Identify which cell holds the provided text, then report its [X, Y] central coordinate. 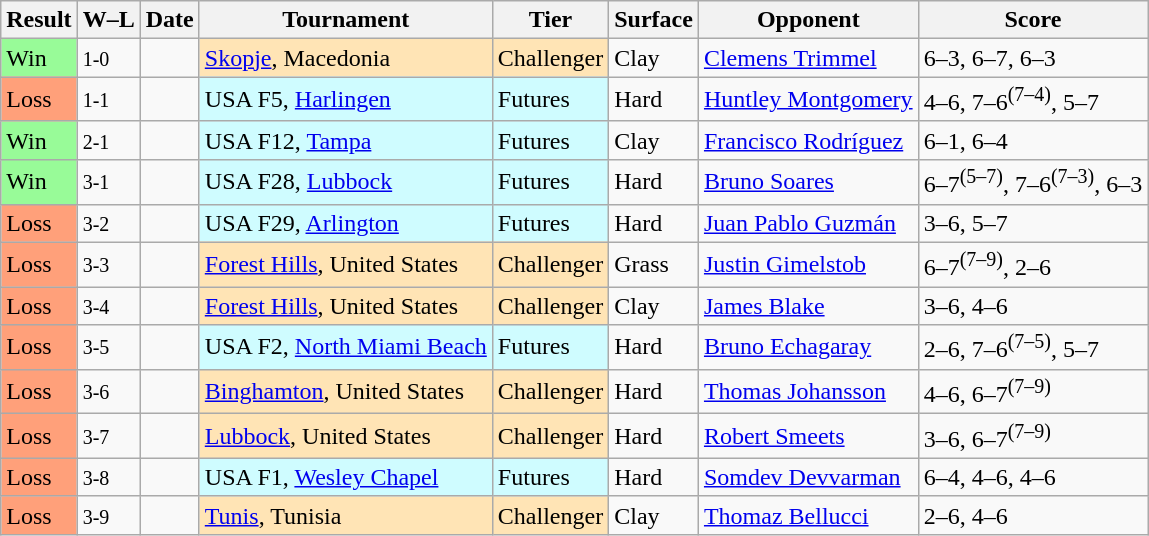
6–7(7–9), 2–6 [1033, 264]
Tunis, Tunisia [346, 515]
6–3, 6–7, 6–3 [1033, 58]
3-1 [108, 182]
Skopje, Macedonia [346, 58]
Tier [550, 20]
Francisco Rodríguez [808, 140]
Score [1033, 20]
Clemens Trimmel [808, 58]
James Blake [808, 306]
Bruno Echagaray [808, 348]
USA F29, Arlington [346, 223]
USA F1, Wesley Chapel [346, 477]
6–4, 4–6, 4–6 [1033, 477]
USA F28, Lubbock [346, 182]
USA F2, North Miami Beach [346, 348]
3-8 [108, 477]
6–1, 6–4 [1033, 140]
Huntley Montgomery [808, 100]
4–6, 7–6(7–4), 5–7 [1033, 100]
4–6, 6–7(7–9) [1033, 392]
2-1 [108, 140]
3-4 [108, 306]
3–6, 6–7(7–9) [1033, 436]
Binghamton, United States [346, 392]
Robert Smeets [808, 436]
Juan Pablo Guzmán [808, 223]
3-9 [108, 515]
6–7(5–7), 7–6(7–3), 6–3 [1033, 182]
3-6 [108, 392]
Grass [654, 264]
Somdev Devvarman [808, 477]
Opponent [808, 20]
Thomas Johansson [808, 392]
Lubbock, United States [346, 436]
3–6, 4–6 [1033, 306]
Bruno Soares [808, 182]
Thomaz Bellucci [808, 515]
3-2 [108, 223]
3-3 [108, 264]
Justin Gimelstob [808, 264]
Tournament [346, 20]
3-5 [108, 348]
2–6, 4–6 [1033, 515]
3–6, 5–7 [1033, 223]
W–L [108, 20]
USA F12, Tampa [346, 140]
Surface [654, 20]
2–6, 7–6(7–5), 5–7 [1033, 348]
Date [170, 20]
1-0 [108, 58]
USA F5, Harlingen [346, 100]
Result [39, 20]
1-1 [108, 100]
3-7 [108, 436]
